Extract the [x, y] coordinate from the center of the cell holding the provided text.  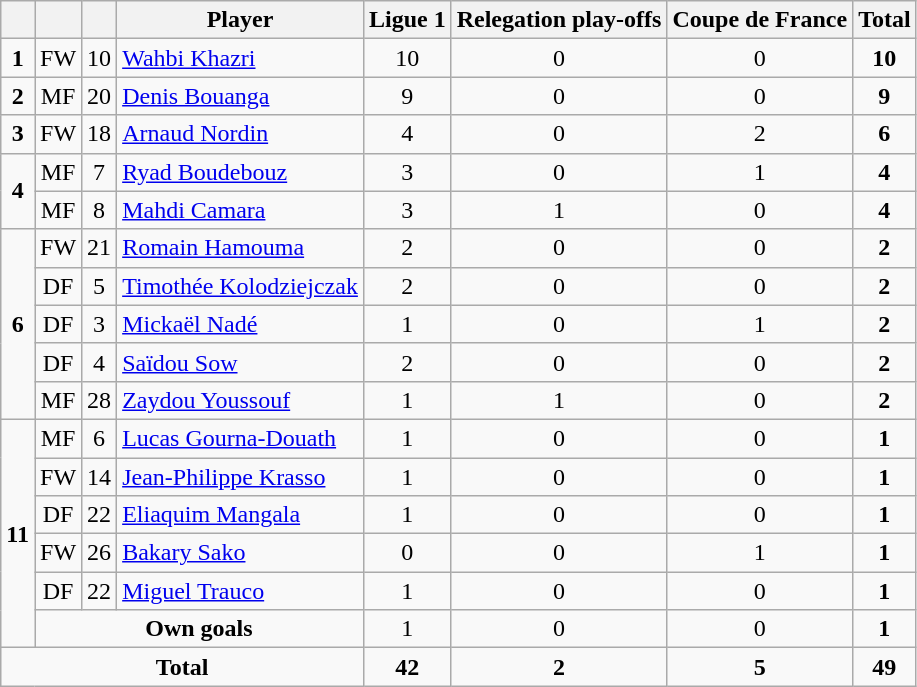
Mahdi Camara [240, 210]
Denis Bouanga [240, 96]
Arnaud Nordin [240, 134]
28 [100, 400]
Eliaquim Mangala [240, 515]
8 [100, 210]
11 [18, 533]
42 [407, 667]
Lucas Gourna-Douath [240, 438]
Bakary Sako [240, 553]
7 [100, 172]
Zaydou Youssouf [240, 400]
Mickaël Nadé [240, 324]
Romain Hamouma [240, 248]
21 [100, 248]
Player [240, 20]
49 [885, 667]
Own goals [198, 629]
Jean-Philippe Krasso [240, 477]
Wahbi Khazri [240, 58]
Ryad Boudebouz [240, 172]
20 [100, 96]
18 [100, 134]
14 [100, 477]
Ligue 1 [407, 20]
Relegation play-offs [559, 20]
Saïdou Sow [240, 362]
Coupe de France [760, 20]
26 [100, 553]
Timothée Kolodziejczak [240, 286]
Miguel Trauco [240, 591]
